Pinpoint the cell where the given text exists, returning its (x, y) midpoint coordinate. 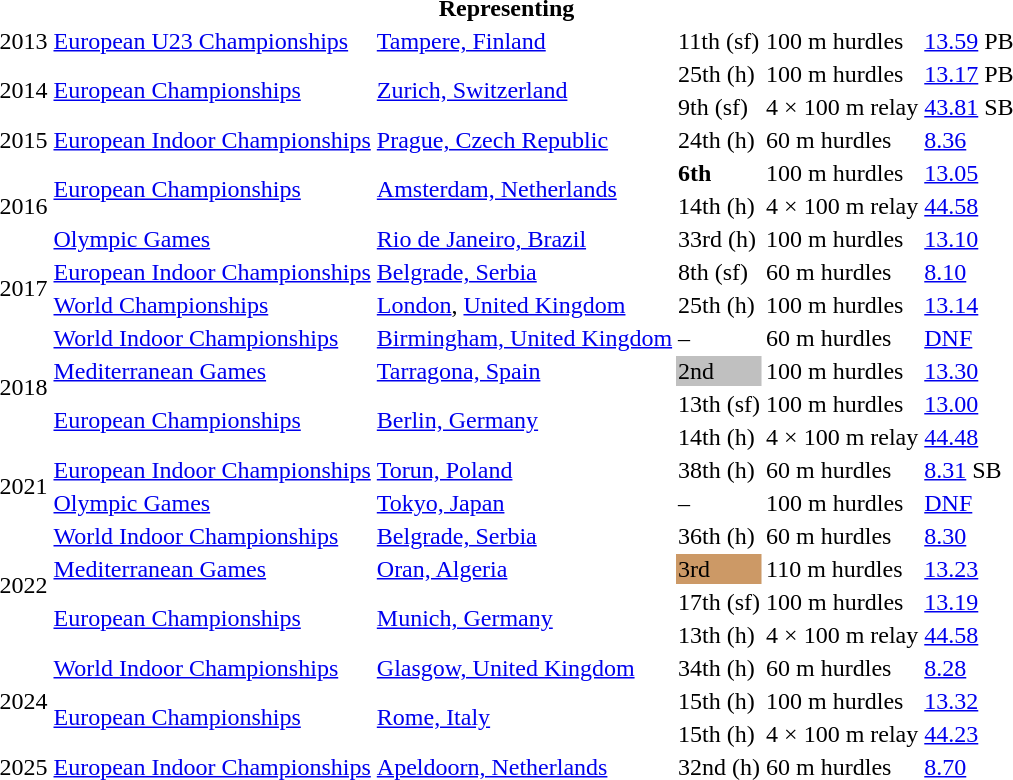
13th (sf) (720, 404)
38th (h) (720, 470)
24th (h) (720, 140)
13th (h) (720, 635)
Tampere, Finland (524, 41)
34th (h) (720, 668)
2nd (720, 371)
London, United Kingdom (524, 305)
Birmingham, United Kingdom (524, 338)
17th (sf) (720, 602)
Tarragona, Spain (524, 371)
36th (h) (720, 536)
33rd (h) (720, 239)
Glasgow, United Kingdom (524, 668)
Rome, Italy (524, 718)
Amsterdam, Netherlands (524, 190)
European U23 Championships (212, 41)
Zurich, Switzerland (524, 90)
9th (sf) (720, 107)
110 m hurdles (842, 569)
8th (sf) (720, 272)
Oran, Algeria (524, 569)
3rd (720, 569)
Prague, Czech Republic (524, 140)
Berlin, Germany (524, 420)
Torun, Poland (524, 470)
Rio de Janeiro, Brazil (524, 239)
Tokyo, Japan (524, 503)
Munich, Germany (524, 618)
11th (sf) (720, 41)
6th (720, 173)
World Championships (212, 305)
